Detect which cell encompasses the target text, then output its (x, y) center coordinate. 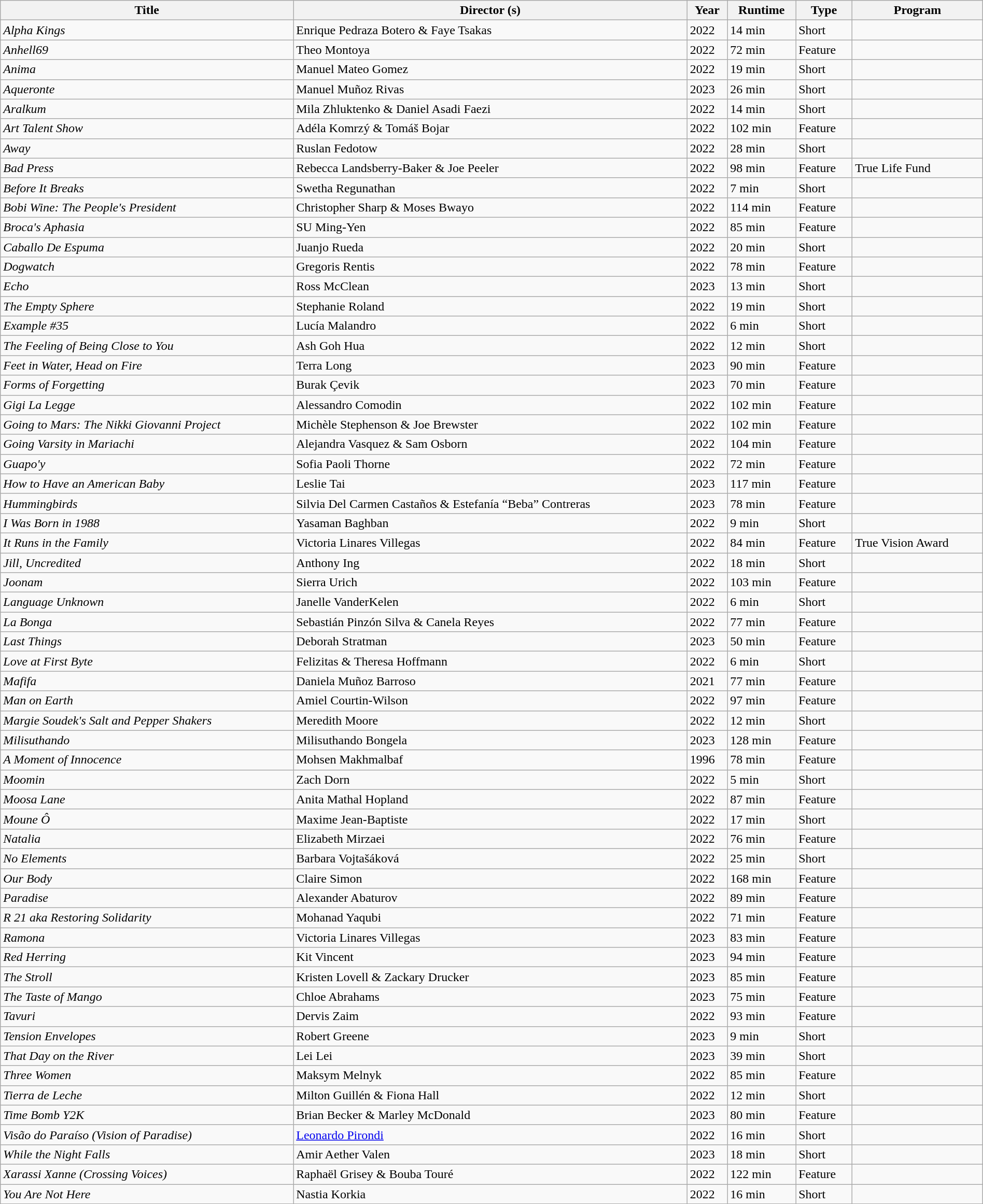
Brian Becker & Marley McDonald (490, 1115)
Daniela Muñoz Barroso (490, 681)
168 min (762, 879)
70 min (762, 385)
71 min (762, 918)
Xarassi Xanne (Crossing Voices) (147, 1174)
25 min (762, 858)
Gregoris Rentis (490, 267)
5 min (762, 780)
You Are Not Here (147, 1194)
Director (s) (490, 10)
Michèle Stephenson & Joe Brewster (490, 424)
80 min (762, 1115)
Guapo'y (147, 464)
Natalia (147, 839)
Sofia Paoli Thorne (490, 464)
Moosa Lane (147, 799)
Anita Mathal Hopland (490, 799)
Aralkum (147, 109)
84 min (762, 543)
It Runs in the Family (147, 543)
Sierra Urich (490, 583)
Visão do Paraíso (Vision of Paradise) (147, 1135)
Amiel Courtin-Wilson (490, 701)
103 min (762, 583)
17 min (762, 819)
Milisuthando Bongela (490, 740)
Moune Ô (147, 819)
Ash Goh Hua (490, 346)
The Stroll (147, 977)
Example #35 (147, 326)
Dervis Zaim (490, 1016)
Mafifa (147, 681)
Claire Simon (490, 879)
Three Women (147, 1075)
Elizabeth Mirzaei (490, 839)
Program (918, 10)
Type (824, 10)
89 min (762, 898)
The Taste of Mango (147, 997)
Alessandro Comodin (490, 405)
1996 (707, 760)
Title (147, 10)
Feet in Water, Head on Fire (147, 365)
Mila Zhluktenko & Daniel Asadi Faezi (490, 109)
Anthony Ing (490, 562)
Bobi Wine: The People's President (147, 207)
A Moment of Innocence (147, 760)
87 min (762, 799)
Enrique Pedraza Botero & Faye Tsakas (490, 30)
Christopher Sharp & Moses Bwayo (490, 207)
Maksym Melnyk (490, 1075)
The Empty Sphere (147, 306)
The Feeling of Being Close to You (147, 346)
While the Night Falls (147, 1154)
La Bonga (147, 622)
Felizitas & Theresa Hoffmann (490, 661)
I Was Born in 1988 (147, 523)
Margie Soudek's Salt and Pepper Shakers (147, 720)
Kit Vincent (490, 957)
Theo Montoya (490, 50)
Mohsen Makhmalbaf (490, 760)
Away (147, 148)
117 min (762, 484)
Last Things (147, 642)
SU Ming-Yen (490, 227)
Leonardo Pirondi (490, 1135)
Milisuthando (147, 740)
Terra Long (490, 365)
Aqueronte (147, 89)
Swetha Regunathan (490, 188)
83 min (762, 938)
Raphaël Grisey & Bouba Touré (490, 1174)
Adéla Komrzý & Tomáš Bojar (490, 129)
Silvia Del Carmen Castaños & Estefanía “Beba” Contreras (490, 503)
Time Bomb Y2K (147, 1115)
True Vision Award (918, 543)
28 min (762, 148)
No Elements (147, 858)
Anhell69 (147, 50)
Zach Dorn (490, 780)
Red Herring (147, 957)
Echo (147, 287)
Meredith Moore (490, 720)
Deborah Stratman (490, 642)
Art Talent Show (147, 129)
Ramona (147, 938)
104 min (762, 444)
Tierra de Leche (147, 1095)
Alexander Abaturov (490, 898)
Alejandra Vasquez & Sam Osborn (490, 444)
Paradise (147, 898)
50 min (762, 642)
7 min (762, 188)
Going Varsity in Mariachi (147, 444)
97 min (762, 701)
2021 (707, 681)
R 21 aka Restoring Solidarity (147, 918)
That Day on the River (147, 1056)
39 min (762, 1056)
Anima (147, 69)
93 min (762, 1016)
Leslie Tai (490, 484)
Chloe Abrahams (490, 997)
Yasaman Baghban (490, 523)
Bad Press (147, 168)
Gigi La Legge (147, 405)
Dogwatch (147, 267)
Sebastián Pinzón Silva & Canela Reyes (490, 622)
94 min (762, 957)
Tavuri (147, 1016)
13 min (762, 287)
Ruslan Fedotow (490, 148)
Language Unknown (147, 602)
128 min (762, 740)
Before It Breaks (147, 188)
Broca's Aphasia (147, 227)
90 min (762, 365)
122 min (762, 1174)
98 min (762, 168)
Tension Envelopes (147, 1036)
Lei Lei (490, 1056)
Caballo De Espuma (147, 247)
How to Have an American Baby (147, 484)
Love at First Byte (147, 661)
Milton Guillén & Fiona Hall (490, 1095)
Alpha Kings (147, 30)
Year (707, 10)
Forms of Forgetting (147, 385)
Juanjo Rueda (490, 247)
Man on Earth (147, 701)
Kristen Lovell & Zackary Drucker (490, 977)
Amir Aether Valen (490, 1154)
Burak Çevik (490, 385)
20 min (762, 247)
Moomin (147, 780)
Runtime (762, 10)
Lucía Malandro (490, 326)
Rebecca Landsberry-Baker & Joe Peeler (490, 168)
Mohanad Yaqubi (490, 918)
Nastia Korkia (490, 1194)
114 min (762, 207)
Ross McClean (490, 287)
Stephanie Roland (490, 306)
Manuel Muñoz Rivas (490, 89)
Robert Greene (490, 1036)
Barbara Vojtašáková (490, 858)
Joonam (147, 583)
True Life Fund (918, 168)
Manuel Mateo Gomez (490, 69)
26 min (762, 89)
Jill, Uncredited (147, 562)
Going to Mars: The Nikki Giovanni Project (147, 424)
Our Body (147, 879)
Maxime Jean-Baptiste (490, 819)
Janelle VanderKelen (490, 602)
Hummingbirds (147, 503)
76 min (762, 839)
75 min (762, 997)
